Identify which cell holds the provided text, then report its (X, Y) central coordinate. 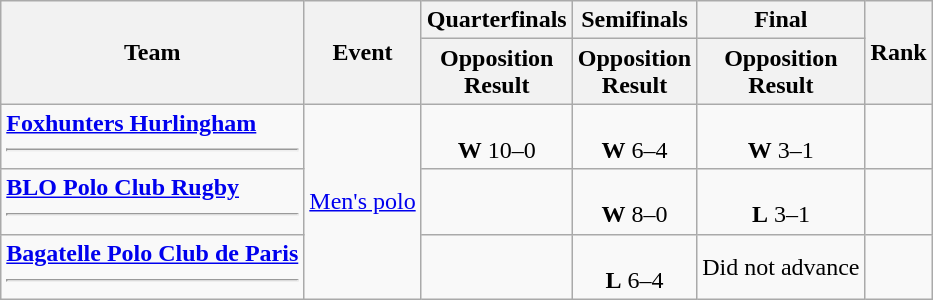
Foxhunters Hurlingham (152, 136)
L 6–4 (634, 266)
Men's polo (362, 202)
Semifinals (634, 20)
L 3–1 (781, 202)
Did not advance (781, 266)
W 10–0 (496, 136)
W 3–1 (781, 136)
W 8–0 (634, 202)
BLO Polo Club Rugby (152, 202)
Bagatelle Polo Club de Paris (152, 266)
W 6–4 (634, 136)
Final (781, 20)
Event (362, 52)
Team (152, 52)
Rank (898, 52)
Quarterfinals (496, 20)
